Capture the cell that displays the provided text and extract its (x, y) central coordinate. 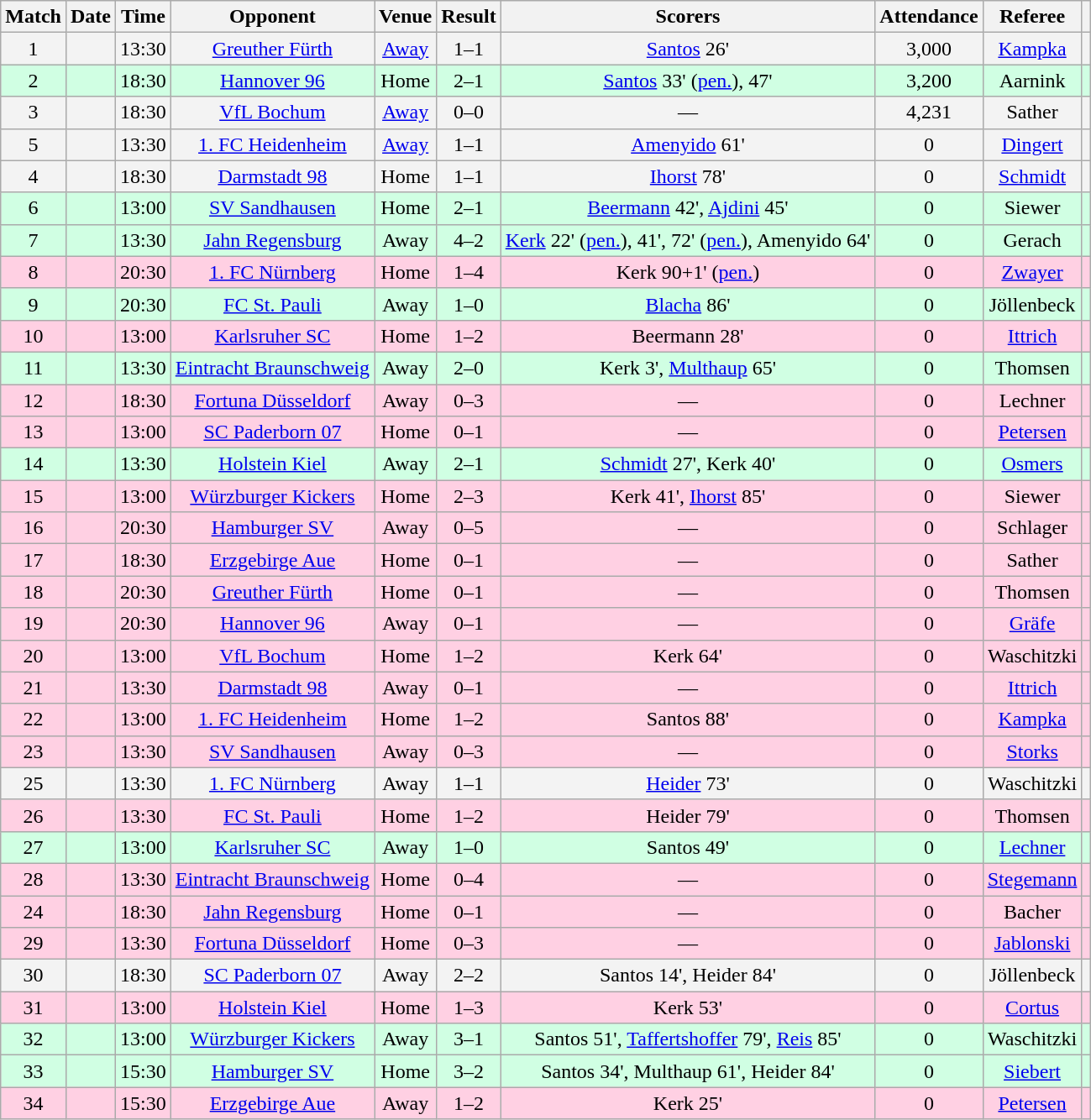
Time (144, 17)
Stegemann (1032, 879)
12 (34, 400)
14 (34, 464)
4 (34, 176)
Storks (1032, 751)
Osmers (1032, 464)
Santos 34', Multhaup 61', Heider 84' (688, 1071)
25 (34, 783)
3–2 (469, 1071)
17 (34, 560)
Match (34, 17)
9 (34, 304)
Venue (406, 17)
15 (34, 496)
Heider 73' (688, 783)
21 (34, 688)
Schmidt 27', Kerk 40' (688, 464)
3,000 (929, 49)
Kerk 64' (688, 656)
7 (34, 240)
Santos 49' (688, 847)
22 (34, 720)
Dingert (1032, 144)
Santos 14', Heider 84' (688, 976)
11 (34, 368)
4,231 (929, 113)
16 (34, 528)
0–5 (469, 528)
Attendance (929, 17)
6 (34, 208)
Santos 26' (688, 49)
Kerk 53' (688, 1007)
3,200 (929, 81)
Cortus (1032, 1007)
3 (34, 113)
30 (34, 976)
2–2 (469, 976)
2–0 (469, 368)
Blacha 86' (688, 304)
Siebert (1032, 1071)
28 (34, 879)
Beermann 42', Ajdini 45' (688, 208)
33 (34, 1071)
Referee (1032, 17)
Schmidt (1032, 176)
20 (34, 656)
1 (34, 49)
Santos 88' (688, 720)
Kerk 22' (pen.), 41', 72' (pen.), Amenyido 64' (688, 240)
Kerk 25' (688, 1103)
31 (34, 1007)
13 (34, 432)
Amenyido 61' (688, 144)
34 (34, 1103)
29 (34, 944)
Kerk 3', Multhaup 65' (688, 368)
Zwayer (1032, 272)
18 (34, 592)
2–3 (469, 496)
Kerk 41', Ihorst 85' (688, 496)
1–4 (469, 272)
0–0 (469, 113)
32 (34, 1039)
3–1 (469, 1039)
4–2 (469, 240)
Beermann 28' (688, 336)
Schlager (1032, 528)
Aarnink (1032, 81)
19 (34, 624)
Bacher (1032, 911)
Gräfe (1032, 624)
Date (91, 17)
Opponent (272, 17)
8 (34, 272)
23 (34, 751)
1–3 (469, 1007)
Santos 51', Taffertshoffer 79', Reis 85' (688, 1039)
Jablonski (1032, 944)
Gerach (1032, 240)
Heider 79' (688, 815)
Result (469, 17)
26 (34, 815)
Ihorst 78' (688, 176)
0–4 (469, 879)
27 (34, 847)
24 (34, 911)
10 (34, 336)
Santos 33' (pen.), 47' (688, 81)
2 (34, 81)
Scorers (688, 17)
Kerk 90+1' (pen.) (688, 272)
5 (34, 144)
